Return the [x, y] coordinate for the center point of the cell that contains the specified text.  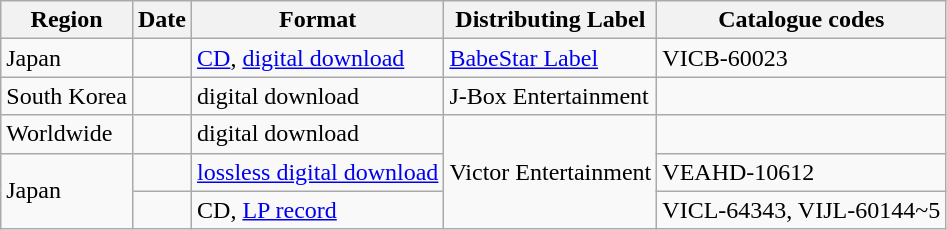
CD, LP record [318, 210]
VEAHD-10612 [802, 172]
Victor Entertainment [550, 172]
VICL-64343, VIJL-60144~5 [802, 210]
Distributing Label [550, 20]
South Korea [67, 96]
Date [162, 20]
Catalogue codes [802, 20]
lossless digital download [318, 172]
CD, digital download [318, 58]
Worldwide [67, 134]
Format [318, 20]
J-Box Entertainment [550, 96]
Region [67, 20]
BabeStar Label [550, 58]
VICB-60023 [802, 58]
